Identify which cell holds the provided text, then report its (x, y) central coordinate. 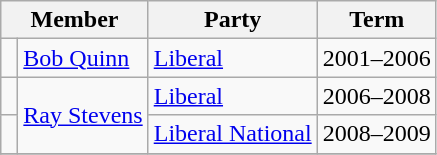
2008–2009 (376, 134)
2001–2006 (376, 58)
2006–2008 (376, 96)
Party (232, 20)
Ray Stevens (83, 115)
Member (74, 20)
Liberal National (232, 134)
Bob Quinn (83, 58)
Term (376, 20)
